Search for the cell housing the specified text and yield its [x, y] center coordinate. 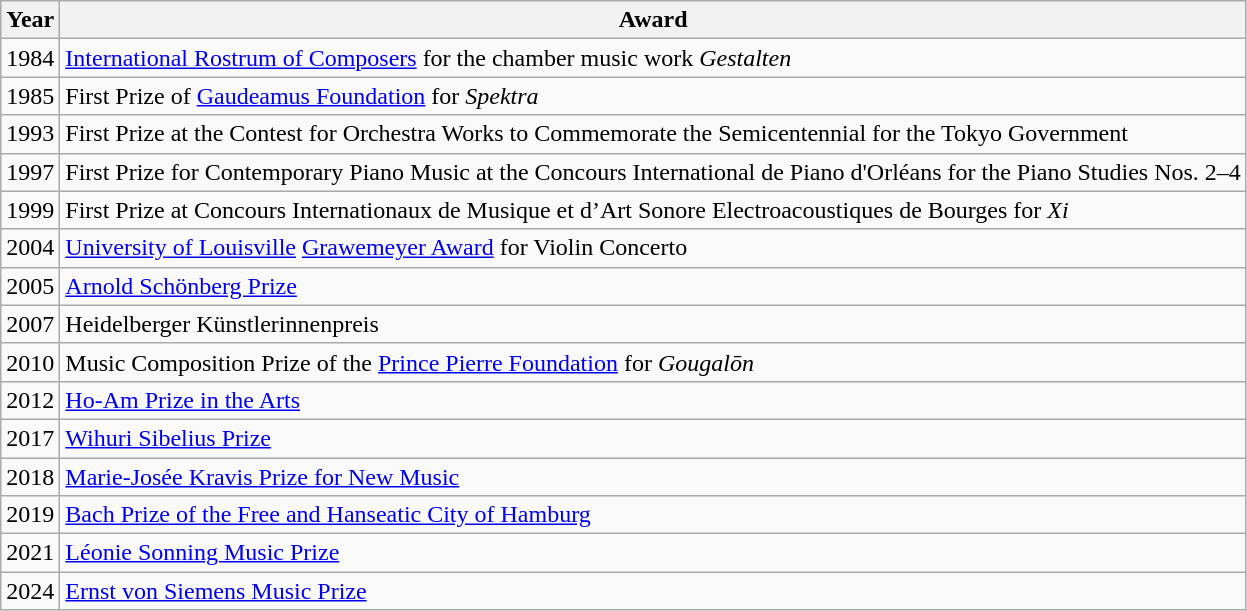
2007 [30, 324]
2005 [30, 286]
1999 [30, 210]
2021 [30, 553]
1993 [30, 134]
Music Composition Prize of the Prince Pierre Foundation for Gougalōn [654, 362]
University of Louisville Grawemeyer Award for Violin Concerto [654, 248]
1997 [30, 172]
2010 [30, 362]
First Prize for Contemporary Piano Music at the Concours International de Piano d'Orléans for the Piano Studies Nos. 2–4 [654, 172]
1984 [30, 58]
Ho-Am Prize in the Arts [654, 400]
2019 [30, 515]
Bach Prize of the Free and Hanseatic City of Hamburg [654, 515]
Ernst von Siemens Music Prize [654, 591]
First Prize of Gaudeamus Foundation for Spektra [654, 96]
International Rostrum of Composers for the chamber music work Gestalten [654, 58]
1985 [30, 96]
Heidelberger Künstlerinnenpreis [654, 324]
Wihuri Sibelius Prize [654, 438]
2017 [30, 438]
Award [654, 20]
Marie-Josée Kravis Prize for New Music [654, 477]
Arnold Schönberg Prize [654, 286]
Year [30, 20]
First Prize at the Contest for Orchestra Works to Commemorate the Semicentennial for the Tokyo Government [654, 134]
2018 [30, 477]
2012 [30, 400]
First Prize at Concours Internationaux de Musique et d’Art Sonore Electroacoustiques de Bourges for Xi [654, 210]
2024 [30, 591]
Léonie Sonning Music Prize [654, 553]
2004 [30, 248]
